Return the (X, Y) coordinate for the center point of the cell that contains the specified text.  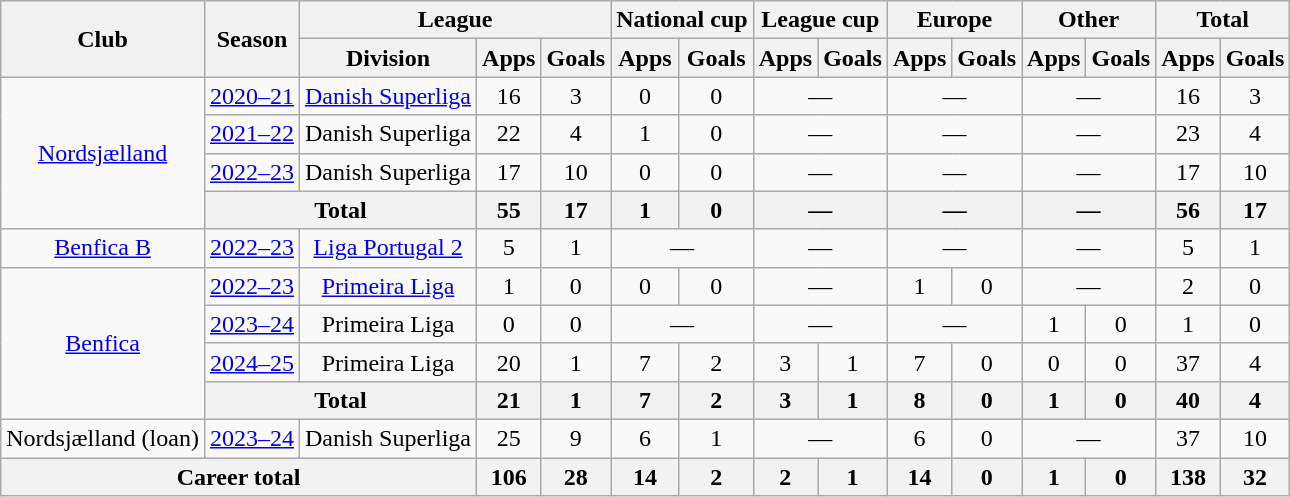
National cup (682, 20)
League (456, 20)
9 (576, 438)
55 (509, 210)
Liga Portugal 2 (388, 248)
106 (509, 477)
22 (509, 134)
Season (252, 39)
Other (1089, 20)
32 (1255, 477)
138 (1188, 477)
56 (1188, 210)
League cup (820, 20)
28 (576, 477)
25 (509, 438)
Europe (954, 20)
Division (388, 58)
2020–21 (252, 96)
2021–22 (252, 134)
20 (509, 362)
Club (103, 39)
Nordsjælland (loan) (103, 438)
23 (1188, 134)
Nordsjælland (103, 153)
40 (1188, 400)
Benfica B (103, 248)
Career total (239, 477)
Benfica (103, 343)
21 (509, 400)
2024–25 (252, 362)
8 (919, 400)
